Locate the cell with the specified text and output its [X, Y] center coordinate. 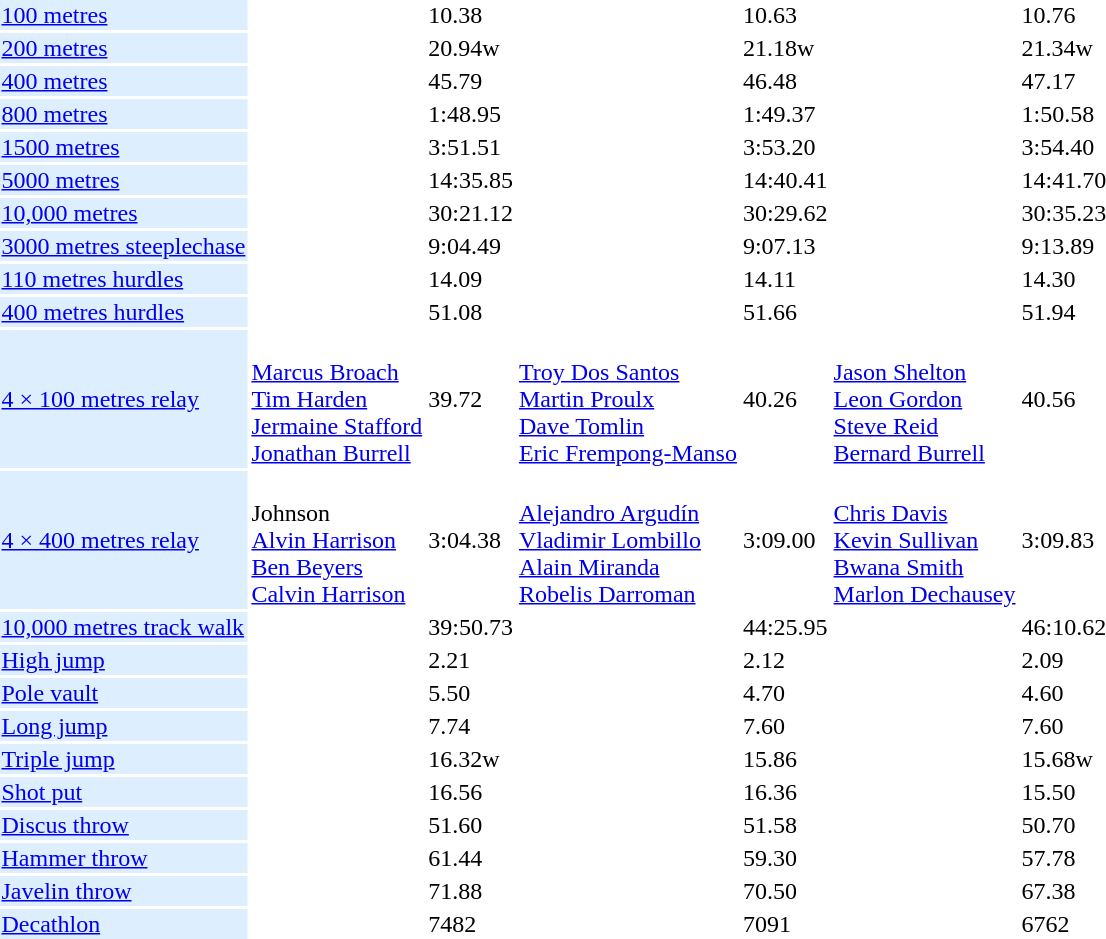
JohnsonAlvin HarrisonBen BeyersCalvin Harrison [337, 540]
14.11 [785, 279]
44:25.95 [785, 627]
5.50 [471, 693]
5000 metres [124, 180]
Javelin throw [124, 891]
20.94w [471, 48]
Jason SheltonLeon GordonSteve ReidBernard Burrell [924, 399]
10.63 [785, 15]
39.72 [471, 399]
7.74 [471, 726]
15.86 [785, 759]
40.26 [785, 399]
51.66 [785, 312]
Chris DavisKevin SullivanBwana SmithMarlon Dechausey [924, 540]
7482 [471, 924]
4.70 [785, 693]
3:53.20 [785, 147]
10,000 metres track walk [124, 627]
14:40.41 [785, 180]
800 metres [124, 114]
71.88 [471, 891]
Discus throw [124, 825]
4 × 100 metres relay [124, 399]
51.58 [785, 825]
3000 metres steeplechase [124, 246]
Alejandro ArgudínVladimir LombilloAlain MirandaRobelis Darroman [628, 540]
3:04.38 [471, 540]
1500 metres [124, 147]
Marcus BroachTim HardenJermaine StaffordJonathan Burrell [337, 399]
7.60 [785, 726]
14.09 [471, 279]
1:49.37 [785, 114]
10,000 metres [124, 213]
10.38 [471, 15]
4 × 400 metres relay [124, 540]
100 metres [124, 15]
39:50.73 [471, 627]
Triple jump [124, 759]
3:51.51 [471, 147]
1:48.95 [471, 114]
9:04.49 [471, 246]
16.56 [471, 792]
Troy Dos SantosMartin ProulxDave TomlinEric Frempong-Manso [628, 399]
51.08 [471, 312]
2.12 [785, 660]
9:07.13 [785, 246]
400 metres [124, 81]
High jump [124, 660]
400 metres hurdles [124, 312]
46.48 [785, 81]
51.60 [471, 825]
61.44 [471, 858]
Long jump [124, 726]
45.79 [471, 81]
30:21.12 [471, 213]
Shot put [124, 792]
Decathlon [124, 924]
Hammer throw [124, 858]
70.50 [785, 891]
14:35.85 [471, 180]
30:29.62 [785, 213]
110 metres hurdles [124, 279]
21.18w [785, 48]
16.36 [785, 792]
2.21 [471, 660]
3:09.00 [785, 540]
16.32w [471, 759]
7091 [785, 924]
59.30 [785, 858]
Pole vault [124, 693]
200 metres [124, 48]
